Locate the cell with the specified text and output its [X, Y] center coordinate. 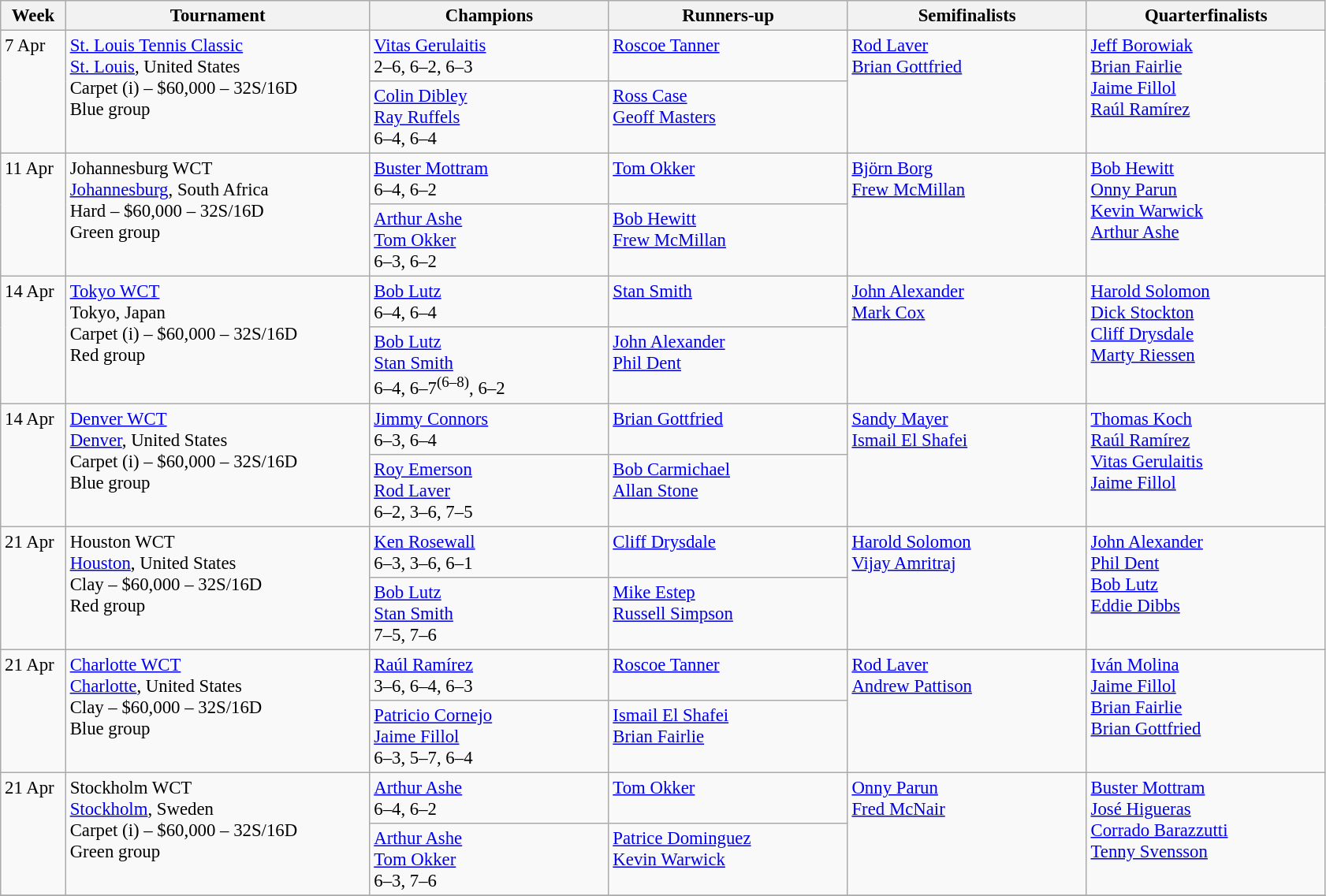
Houston WCT Houston, United States Clay – $60,000 – 32S/16D Red group [218, 588]
Ismail El Shafei Brian Fairlie [728, 737]
Buster Mottram6–4, 6–2 [489, 180]
Ken Rosewall6–3, 3–6, 6–1 [489, 552]
Bob Lutz Stan Smith6–4, 6–7(6–8), 6–2 [489, 366]
Roy Emerson Rod Laver6–2, 3–6, 7–5 [489, 490]
Jimmy Connors6–3, 6–4 [489, 429]
Björn Borg Frew McMillan [967, 215]
Ross Case Geoff Masters [728, 117]
St. Louis Tennis Classic St. Louis, United StatesCarpet (i) – $60,000 – 32S/16D Blue group [218, 92]
Arthur Ashe Tom Okker6–3, 7–6 [489, 860]
Harold Solomon Vijay Amritraj [967, 588]
Cliff Drysdale [728, 552]
Bob Hewitt Onny Parun Kevin Warwick Arthur Ashe [1206, 215]
Jeff Borowiak Brian Fairlie Jaime Fillol Raúl Ramírez [1206, 92]
Denver WCT Denver, United States Carpet (i) – $60,000 – 32S/16D Blue group [218, 465]
Tournament [218, 16]
Raúl Ramírez3–6, 6–4, 6–3 [489, 675]
7 Apr [33, 92]
Patricio Cornejo Jaime Fillol6–3, 5–7, 6–4 [489, 737]
Week [33, 16]
Brian Gottfried [728, 429]
John Alexander Phil Dent Bob Lutz Eddie Dibbs [1206, 588]
Stockholm WCT Stockholm, Sweden Carpet (i) – $60,000 – 32S/16D Green group [218, 834]
Tokyo WCT Tokyo, Japan Carpet (i) – $60,000 – 32S/16D Red group [218, 340]
Bob Lutz6–4, 6–4 [489, 303]
John Alexander Mark Cox [967, 340]
John Alexander Phil Dent [728, 366]
Semifinalists [967, 16]
11 Apr [33, 215]
Johannesburg WCT Johannesburg, South Africa Hard – $60,000 – 32S/16D Green group [218, 215]
Bob Carmichael Allan Stone [728, 490]
Runners-up [728, 16]
Onny Parun Fred McNair [967, 834]
Stan Smith [728, 303]
Bob Hewitt Frew McMillan [728, 240]
Harold Solomon Dick Stockton Cliff Drysdale Marty Riessen [1206, 340]
Iván Molina Jaime Fillol Brian Fairlie Brian Gottfried [1206, 711]
Colin Dibley Ray Ruffels6–4, 6–4 [489, 117]
Mike Estep Russell Simpson [728, 613]
Vitas Gerulaitis2–6, 6–2, 6–3 [489, 57]
Arthur Ashe6–4, 6–2 [489, 797]
Buster Mottram José Higueras Corrado Barazzutti Tenny Svensson [1206, 834]
Bob Lutz Stan Smith7–5, 7–6 [489, 613]
Thomas Koch Raúl Ramírez Vitas Gerulaitis Jaime Fillol [1206, 465]
Rod Laver Andrew Pattison [967, 711]
Arthur Ashe Tom Okker6–3, 6–2 [489, 240]
Rod Laver Brian Gottfried [967, 92]
Charlotte WCT Charlotte, United States Clay – $60,000 – 32S/16D Blue group [218, 711]
Sandy Mayer Ismail El Shafei [967, 465]
Patrice Dominguez Kevin Warwick [728, 860]
Quarterfinalists [1206, 16]
Champions [489, 16]
